Determine the [x, y] coordinate at the center of the cell enclosing the given text.  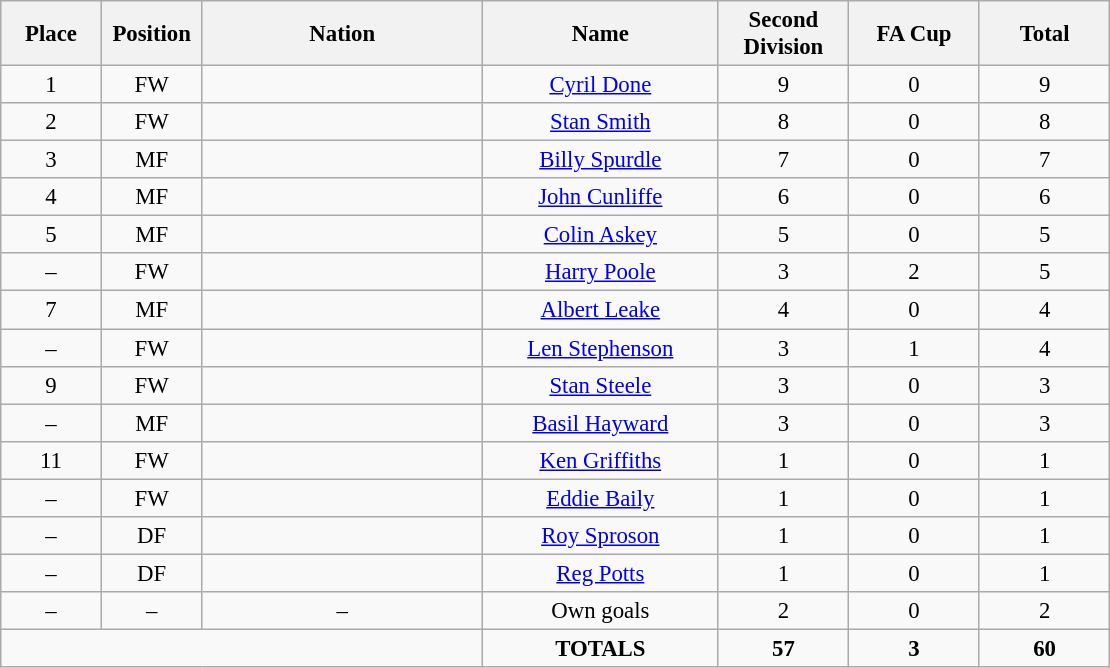
Name [601, 34]
Second Division [784, 34]
Harry Poole [601, 273]
Len Stephenson [601, 348]
Albert Leake [601, 310]
Total [1044, 34]
Billy Spurdle [601, 160]
Position [152, 34]
Roy Sproson [601, 536]
Colin Askey [601, 235]
Stan Steele [601, 385]
Stan Smith [601, 122]
57 [784, 648]
Nation [342, 34]
Reg Potts [601, 573]
Ken Griffiths [601, 460]
60 [1044, 648]
Eddie Baily [601, 498]
Cyril Done [601, 85]
Basil Hayward [601, 423]
Place [52, 34]
TOTALS [601, 648]
Own goals [601, 611]
John Cunliffe [601, 197]
11 [52, 460]
FA Cup [914, 34]
